Provide the (X, Y) coordinate of the cell's center where the given text is located.  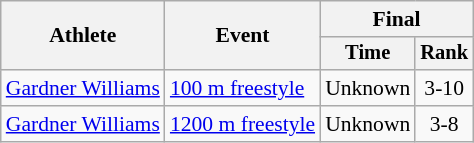
Rank (444, 54)
3-8 (444, 124)
100 m freestyle (242, 88)
Time (368, 54)
Event (242, 36)
3-10 (444, 88)
1200 m freestyle (242, 124)
Final (396, 19)
Athlete (83, 36)
